Detect which cell encompasses the target text, then output its [x, y] center coordinate. 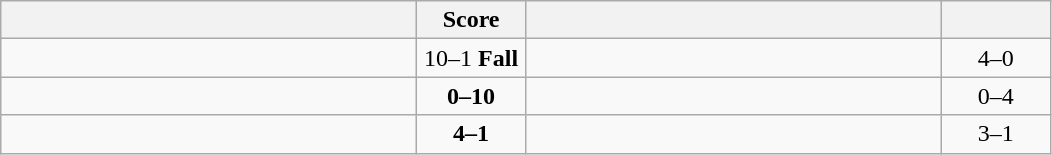
4–1 [472, 134]
Score [472, 20]
10–1 Fall [472, 58]
0–4 [996, 96]
4–0 [996, 58]
3–1 [996, 134]
0–10 [472, 96]
